Search for the cell housing the specified text and yield its (X, Y) center coordinate. 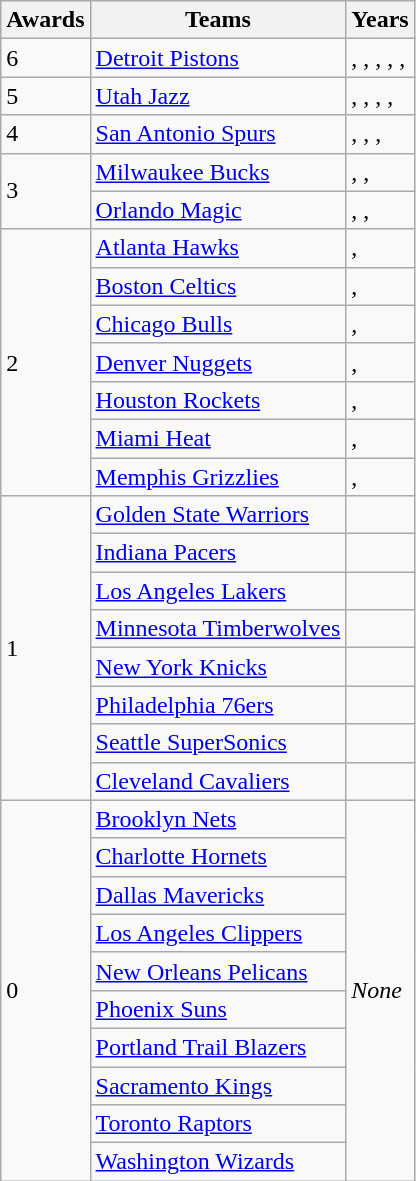
Portland Trail Blazers (218, 1047)
Los Angeles Lakers (218, 591)
Indiana Pacers (218, 553)
San Antonio Spurs (218, 134)
4 (46, 134)
6 (46, 58)
Boston Celtics (218, 286)
0 (46, 990)
Teams (218, 20)
Philadelphia 76ers (218, 705)
Brooklyn Nets (218, 819)
3 (46, 191)
Charlotte Hornets (218, 857)
Orlando Magic (218, 210)
Miami Heat (218, 438)
Phoenix Suns (218, 1009)
Detroit Pistons (218, 58)
Sacramento Kings (218, 1085)
Golden State Warriors (218, 515)
Los Angeles Clippers (218, 933)
Awards (46, 20)
Minnesota Timberwolves (218, 629)
Utah Jazz (218, 96)
, , , (380, 134)
Milwaukee Bucks (218, 172)
Toronto Raptors (218, 1124)
, , , , , (380, 58)
Washington Wizards (218, 1162)
None (380, 990)
Denver Nuggets (218, 362)
Atlanta Hawks (218, 248)
, , , , (380, 96)
Seattle SuperSonics (218, 743)
Cleveland Cavaliers (218, 781)
1 (46, 648)
5 (46, 96)
Dallas Mavericks (218, 895)
New York Knicks (218, 667)
Years (380, 20)
Houston Rockets (218, 400)
Chicago Bulls (218, 324)
New Orleans Pelicans (218, 971)
Memphis Grizzlies (218, 477)
2 (46, 362)
